Detect which cell encompasses the target text, then output its (x, y) center coordinate. 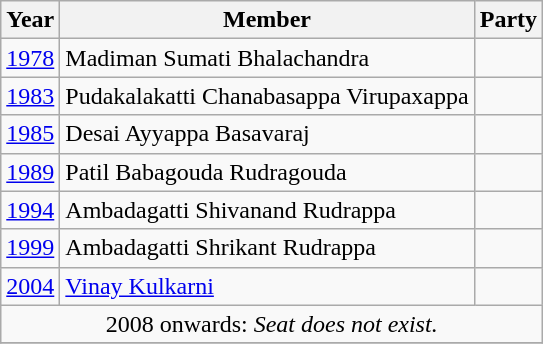
Ambadagatti Shrikant Rudrappa (267, 248)
1999 (30, 248)
Madiman Sumati Bhalachandra (267, 58)
2004 (30, 286)
Party (508, 20)
1989 (30, 172)
Patil Babagouda Rudragouda (267, 172)
1985 (30, 134)
Vinay Kulkarni (267, 286)
Ambadagatti Shivanand Rudrappa (267, 210)
2008 onwards: Seat does not exist. (272, 324)
1983 (30, 96)
Year (30, 20)
Desai Ayyappa Basavaraj (267, 134)
1994 (30, 210)
1978 (30, 58)
Member (267, 20)
Pudakalakatti Chanabasappa Virupaxappa (267, 96)
